Scan for the cell matching the given text and deliver its (x, y) coordinate at center. 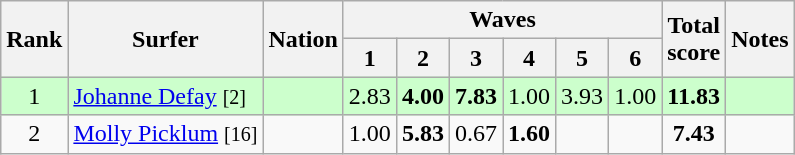
7.83 (476, 96)
1.60 (530, 134)
11.83 (694, 96)
Molly Picklum [16] (166, 134)
7.43 (694, 134)
Johanne Defay [2] (166, 96)
Notes (760, 39)
5 (582, 58)
Rank (34, 39)
5.83 (422, 134)
0.67 (476, 134)
Waves (502, 20)
3.93 (582, 96)
2.83 (370, 96)
Totalscore (694, 39)
3 (476, 58)
6 (636, 58)
Nation (303, 39)
Surfer (166, 39)
4.00 (422, 96)
4 (530, 58)
